Return (x, y) of the center of cell containing provided text 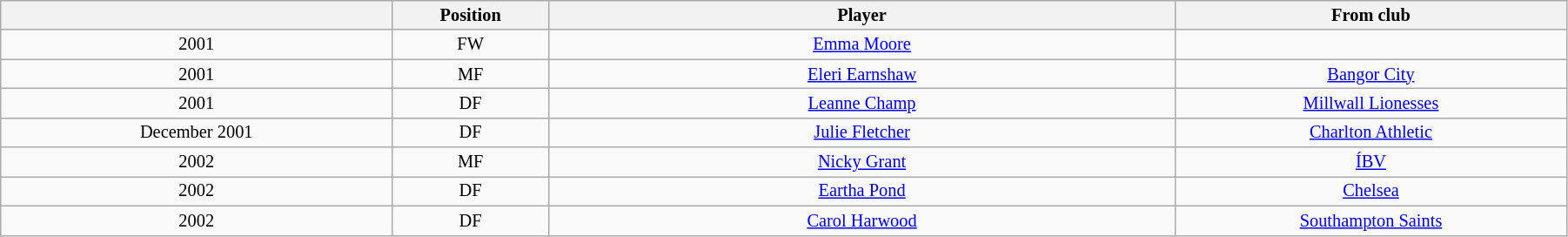
Eartha Pond (862, 191)
Millwall Lionesses (1371, 103)
Bangor City (1371, 74)
Emma Moore (862, 44)
From club (1371, 15)
Charlton Athletic (1371, 132)
Eleri Earnshaw (862, 74)
Position (471, 15)
Player (862, 15)
Carol Harwood (862, 220)
Nicky Grant (862, 162)
Leanne Champ (862, 103)
ÍBV (1371, 162)
FW (471, 44)
December 2001 (197, 132)
Julie Fletcher (862, 132)
Southampton Saints (1371, 220)
Chelsea (1371, 191)
